Return (x, y) of the center of cell containing provided text 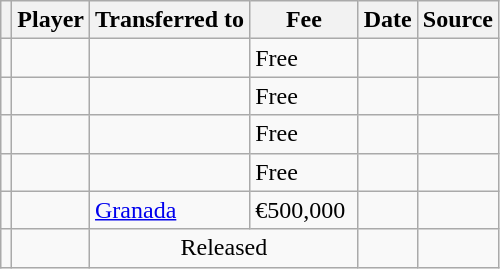
Date (388, 20)
Released (224, 248)
€500,000 (304, 210)
Player (51, 20)
Transferred to (170, 20)
Granada (170, 210)
Source (458, 20)
Fee (304, 20)
